Output the (x, y) coordinate of the center of the cell containing the given text.  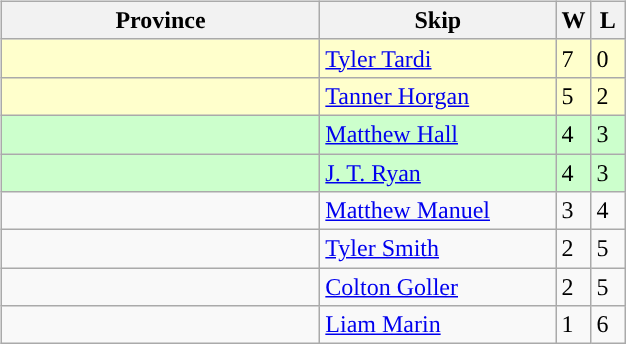
7 (574, 58)
Skip (438, 20)
Matthew Manuel (438, 211)
0 (608, 58)
6 (608, 325)
W (574, 20)
Colton Goller (438, 287)
Matthew Hall (438, 134)
L (608, 20)
Liam Marin (438, 325)
Province (160, 20)
Tyler Smith (438, 249)
1 (574, 325)
Tyler Tardi (438, 58)
J. T. Ryan (438, 173)
Tanner Horgan (438, 96)
